Identify which cell holds the provided text, then report its [x, y] central coordinate. 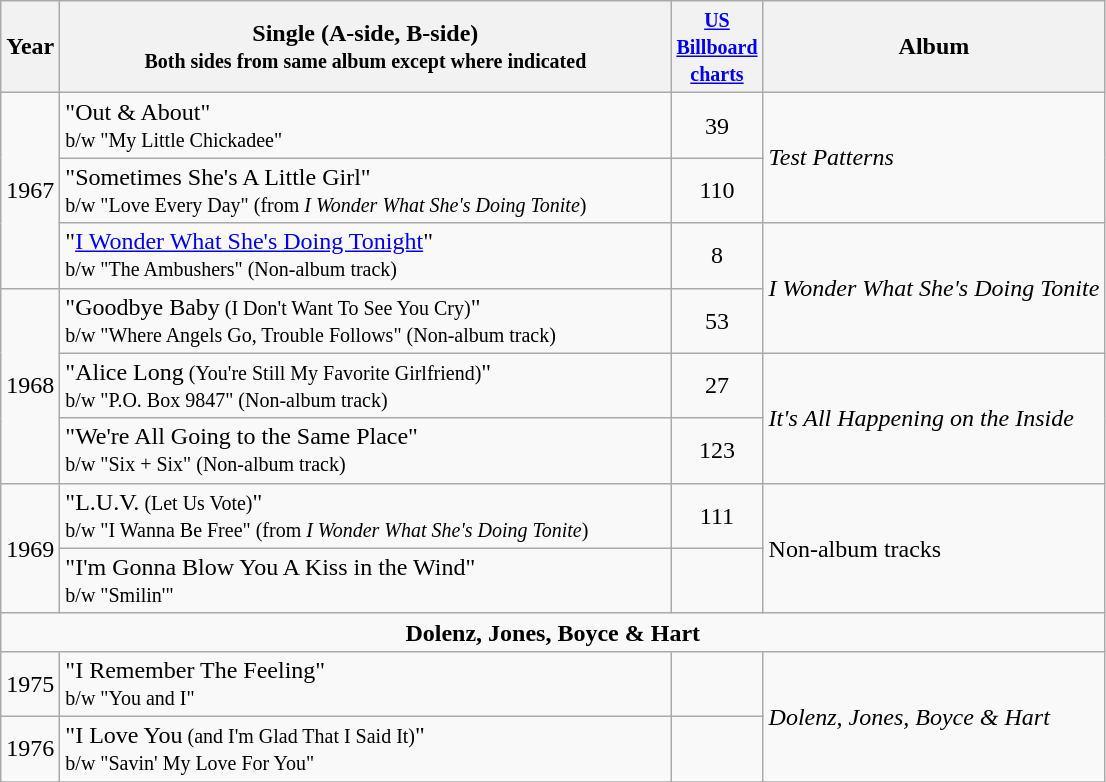
123 [717, 450]
39 [717, 126]
53 [717, 320]
8 [717, 256]
Single (A-side, B-side)Both sides from same album except where indicated [366, 47]
"Goodbye Baby (I Don't Want To See You Cry)"b/w "Where Angels Go, Trouble Follows" (Non-album track) [366, 320]
"Sometimes She's A Little Girl"b/w "Love Every Day" (from I Wonder What She's Doing Tonite) [366, 190]
1967 [30, 190]
1969 [30, 548]
"I Remember The Feeling"b/w "You and I" [366, 684]
1976 [30, 748]
1968 [30, 386]
It's All Happening on the Inside [934, 418]
Year [30, 47]
Non-album tracks [934, 548]
111 [717, 516]
Album [934, 47]
"Out & About"b/w "My Little Chickadee" [366, 126]
"I'm Gonna Blow You A Kiss in the Wind"b/w "Smilin'" [366, 580]
110 [717, 190]
"I Wonder What She's Doing Tonight"b/w "The Ambushers" (Non-album track) [366, 256]
"Alice Long (You're Still My Favorite Girlfriend)"b/w "P.O. Box 9847" (Non-album track) [366, 386]
"L.U.V. (Let Us Vote)"b/w "I Wanna Be Free" (from I Wonder What She's Doing Tonite) [366, 516]
US Billboardcharts [717, 47]
1975 [30, 684]
27 [717, 386]
Test Patterns [934, 158]
I Wonder What She's Doing Tonite [934, 288]
"I Love You (and I'm Glad That I Said It)"b/w "Savin' My Love For You" [366, 748]
"We're All Going to the Same Place"b/w "Six + Six" (Non-album track) [366, 450]
